Provide the (X, Y) coordinate of the cell's center where the given text is located.  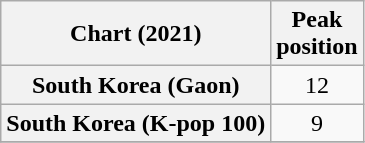
South Korea (Gaon) (136, 85)
12 (317, 85)
Peakposition (317, 34)
South Korea (K-pop 100) (136, 123)
Chart (2021) (136, 34)
9 (317, 123)
